Find where the given text appears and provide that cell's center as [X, Y] coordinate. 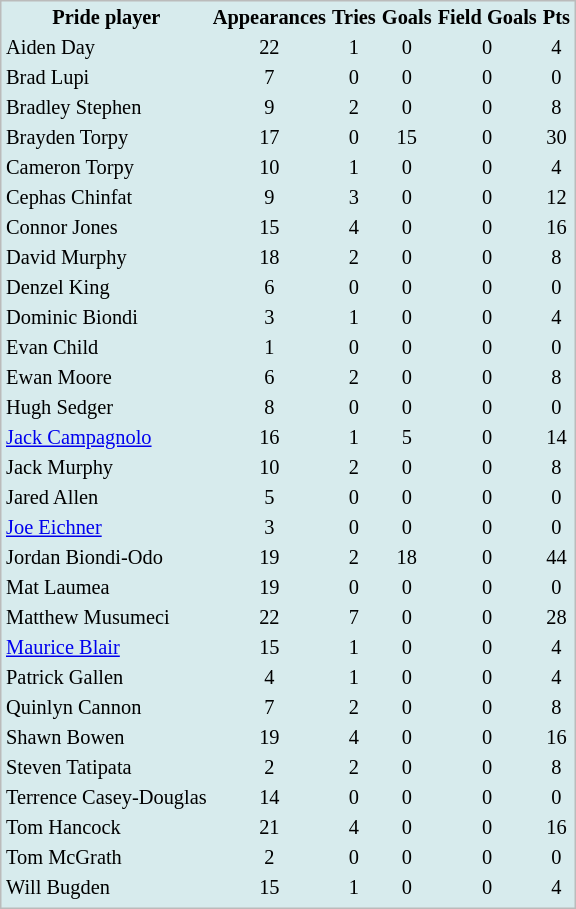
Jack Campagnolo [106, 438]
21 [269, 828]
Goals [406, 18]
Mat Laumea [106, 588]
Field Goals [487, 18]
Tom Hancock [106, 828]
Jared Allen [106, 498]
30 [556, 138]
Maurice Blair [106, 648]
Tom McGrath [106, 858]
Matthew Musumeci [106, 618]
Evan Child [106, 348]
Bradley Stephen [106, 108]
Tries [354, 18]
17 [269, 138]
12 [556, 198]
Cephas Chinfat [106, 198]
Pts [556, 18]
Quinlyn Cannon [106, 708]
Appearances [269, 18]
Ewan Moore [106, 378]
44 [556, 558]
Patrick Gallen [106, 678]
28 [556, 618]
Brad Lupi [106, 78]
Terrence Casey-Douglas [106, 798]
Connor Jones [106, 228]
Aiden Day [106, 48]
Cameron Torpy [106, 168]
Jordan Biondi-Odo [106, 558]
David Murphy [106, 258]
Brayden Torpy [106, 138]
Shawn Bowen [106, 738]
Dominic Biondi [106, 318]
Steven Tatipata [106, 768]
Joe Eichner [106, 528]
Denzel King [106, 288]
Will Bugden [106, 888]
Pride player [106, 18]
Hugh Sedger [106, 408]
Jack Murphy [106, 468]
